Locate the cell with the specified text and output its [x, y] center coordinate. 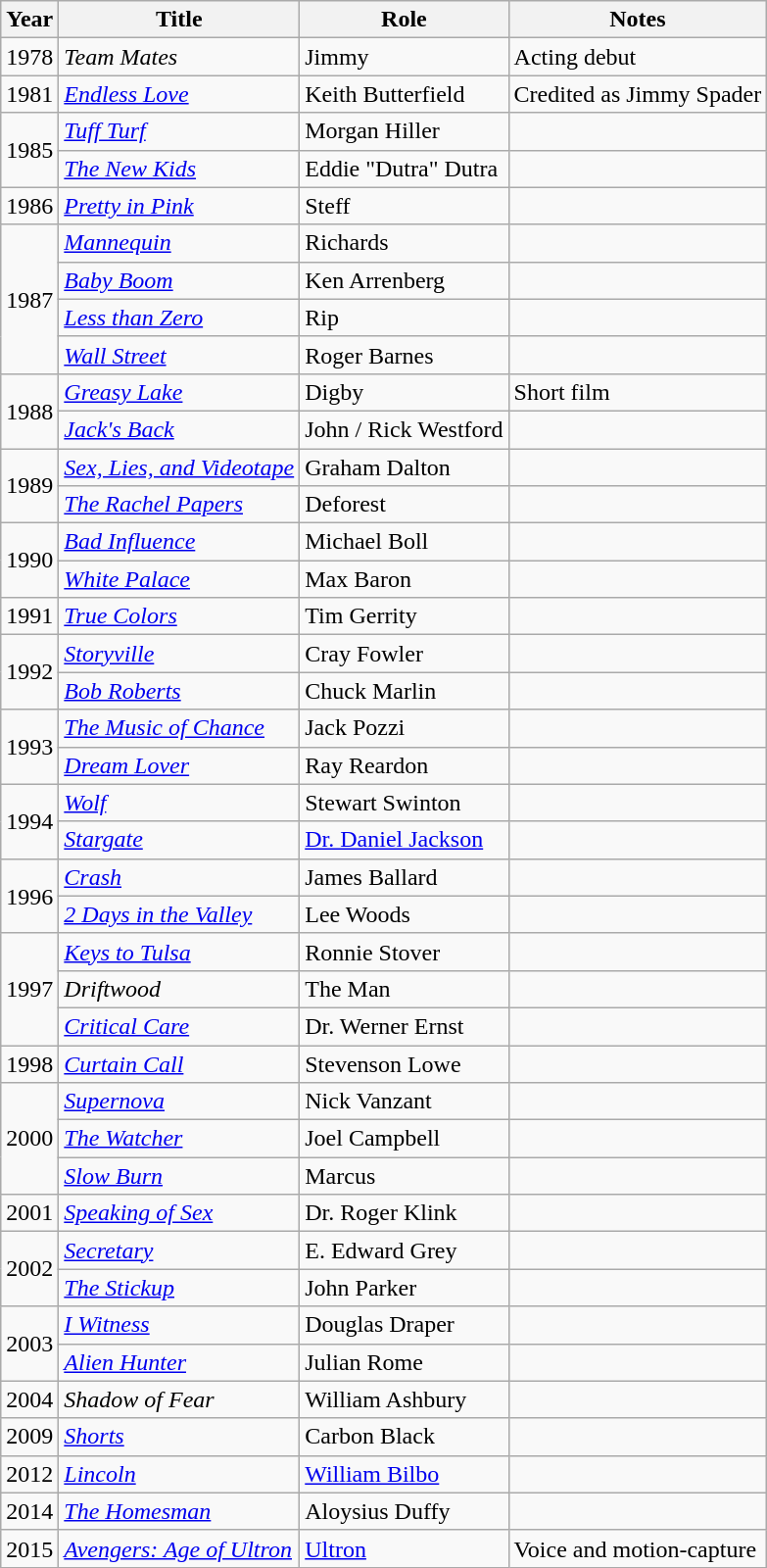
Year [29, 20]
2001 [29, 1213]
Chuck Marlin [404, 691]
Dr. Werner Ernst [404, 1026]
Stevenson Lowe [404, 1063]
William Ashbury [404, 1399]
Morgan Hiller [404, 131]
Endless Love [179, 94]
Pretty in Pink [179, 206]
Greasy Lake [179, 392]
2002 [29, 1269]
1985 [29, 150]
Steff [404, 206]
Carbon Black [404, 1437]
1998 [29, 1063]
1997 [29, 989]
Voice and motion-capture [638, 1548]
Digby [404, 392]
Acting debut [638, 57]
1992 [29, 672]
Less than Zero [179, 318]
Max Baron [404, 579]
Julian Rome [404, 1362]
Short film [638, 392]
2000 [29, 1139]
Supernova [179, 1102]
White Palace [179, 579]
Speaking of Sex [179, 1213]
Team Mates [179, 57]
1988 [29, 411]
Slow Burn [179, 1176]
1994 [29, 821]
The Watcher [179, 1139]
Rip [404, 318]
The Rachel Papers [179, 505]
Secretary [179, 1250]
2014 [29, 1511]
Shadow of Fear [179, 1399]
Jack's Back [179, 429]
Deforest [404, 505]
Bob Roberts [179, 691]
2003 [29, 1344]
The Stickup [179, 1288]
Mannequin [179, 243]
Graham Dalton [404, 467]
Credited as Jimmy Spader [638, 94]
Lee Woods [404, 914]
Aloysius Duffy [404, 1511]
Shorts [179, 1437]
Driftwood [179, 989]
Crash [179, 877]
Tim Gerrity [404, 616]
Title [179, 20]
Ultron [404, 1548]
Roger Barnes [404, 355]
Baby Boom [179, 280]
John Parker [404, 1288]
2 Days in the Valley [179, 914]
2012 [29, 1474]
E. Edward Grey [404, 1250]
Tuff Turf [179, 131]
Keys to Tulsa [179, 952]
1996 [29, 896]
Dream Lover [179, 765]
James Ballard [404, 877]
Sex, Lies, and Videotape [179, 467]
Richards [404, 243]
Marcus [404, 1176]
Critical Care [179, 1026]
Joel Campbell [404, 1139]
Douglas Draper [404, 1325]
Eddie "Dutra" Dutra [404, 169]
Alien Hunter [179, 1362]
2009 [29, 1437]
True Colors [179, 616]
1990 [29, 561]
Role [404, 20]
The New Kids [179, 169]
Stargate [179, 840]
2004 [29, 1399]
Stewart Swinton [404, 803]
The Music of Chance [179, 728]
Wall Street [179, 355]
1986 [29, 206]
Ray Reardon [404, 765]
Nick Vanzant [404, 1102]
Jack Pozzi [404, 728]
Ronnie Stover [404, 952]
1978 [29, 57]
1981 [29, 94]
Dr. Daniel Jackson [404, 840]
Wolf [179, 803]
Ken Arrenberg [404, 280]
I Witness [179, 1325]
Dr. Roger Klink [404, 1213]
Storyville [179, 654]
2015 [29, 1548]
Lincoln [179, 1474]
1989 [29, 486]
Cray Fowler [404, 654]
Michael Boll [404, 542]
1987 [29, 299]
William Bilbo [404, 1474]
The Man [404, 989]
Curtain Call [179, 1063]
Bad Influence [179, 542]
Avengers: Age of Ultron [179, 1548]
1993 [29, 747]
1991 [29, 616]
Notes [638, 20]
Keith Butterfield [404, 94]
John / Rick Westford [404, 429]
Jimmy [404, 57]
The Homesman [179, 1511]
